Scan for the cell matching the given text and deliver its (x, y) coordinate at center. 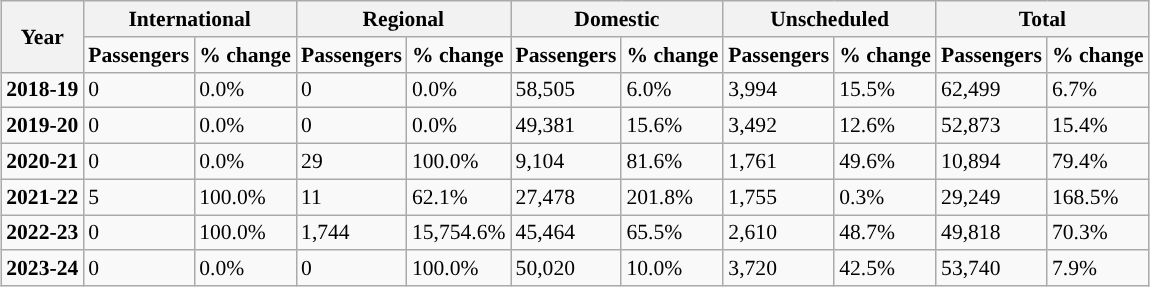
168.5% (1098, 197)
2020-21 (42, 161)
Year (42, 36)
62.1% (459, 197)
15.5% (885, 90)
65.5% (672, 232)
1,761 (778, 161)
50,020 (566, 268)
Total (1042, 19)
53,740 (992, 268)
Domestic (618, 19)
International (190, 19)
5 (138, 197)
15,754.6% (459, 232)
62,499 (992, 90)
2022-23 (42, 232)
9,104 (566, 161)
201.8% (672, 197)
15.6% (672, 126)
3,720 (778, 268)
58,505 (566, 90)
Regional (404, 19)
6.0% (672, 90)
2021-22 (42, 197)
7.9% (1098, 268)
29,249 (992, 197)
3,492 (778, 126)
81.6% (672, 161)
0.3% (885, 197)
49,381 (566, 126)
10.0% (672, 268)
15.4% (1098, 126)
27,478 (566, 197)
2018-19 (42, 90)
29 (352, 161)
52,873 (992, 126)
10,894 (992, 161)
11 (352, 197)
1,755 (778, 197)
48.7% (885, 232)
2,610 (778, 232)
45,464 (566, 232)
6.7% (1098, 90)
49,818 (992, 232)
49.6% (885, 161)
12.6% (885, 126)
2019-20 (42, 126)
42.5% (885, 268)
2023-24 (42, 268)
3,994 (778, 90)
Unscheduled (830, 19)
70.3% (1098, 232)
1,744 (352, 232)
79.4% (1098, 161)
